Search for the cell housing the specified text and yield its [x, y] center coordinate. 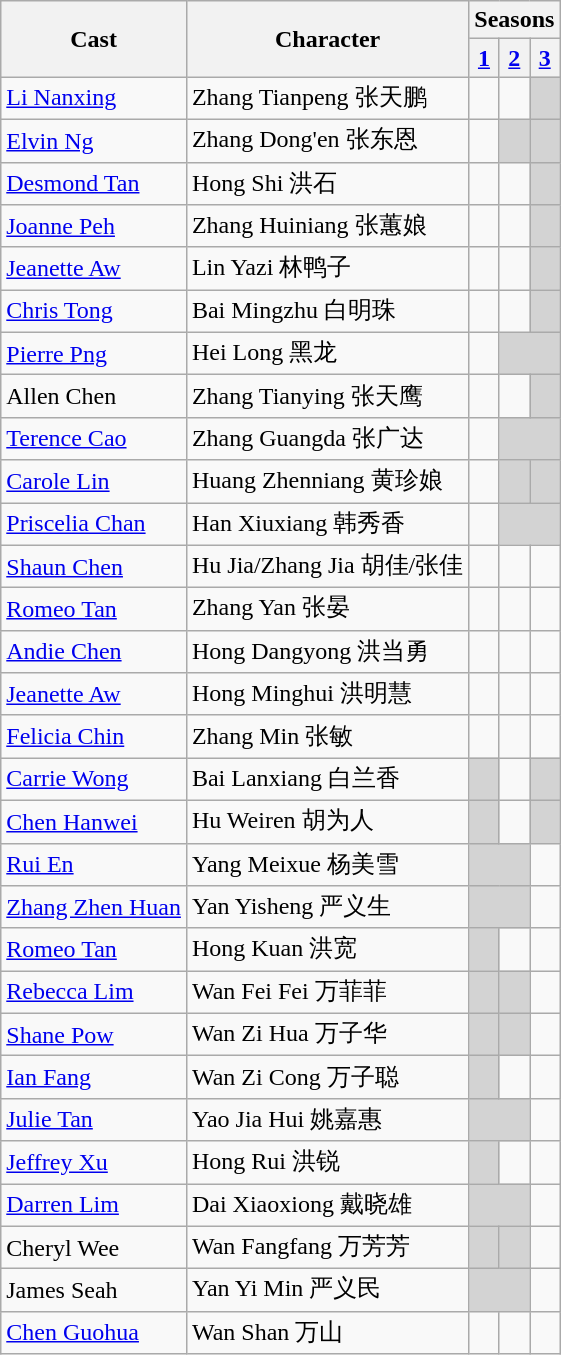
Pierre Png [94, 354]
Chen Hanwei [94, 822]
Carrie Wong [94, 780]
Andie Chen [94, 652]
Zhang Tianpeng 张天鹏 [327, 98]
Elvin Ng [94, 140]
Bai Lanxiang 白兰香 [327, 780]
Chen Guohua [94, 1332]
Li Nanxing [94, 98]
Julie Tan [94, 1120]
3 [545, 58]
Ian Fang [94, 1078]
Hong Kuan 洪宽 [327, 950]
Shaun Chen [94, 566]
Zhang Min 张敏 [327, 736]
Wan Fangfang 万芳芳 [327, 1248]
Cheryl Wee [94, 1248]
Hong Shi 洪石 [327, 184]
Allen Chen [94, 396]
Wan Zi Hua 万子华 [327, 1034]
Zhang Yan 张晏 [327, 610]
Zhang Dong'en 张东恩 [327, 140]
Rebecca Lim [94, 992]
Zhang Huiniang 张蕙娘 [327, 226]
Carole Lin [94, 482]
Cast [94, 39]
Han Xiuxiang 韩秀香 [327, 524]
Jeffrey Xu [94, 1162]
Zhang Tianying 张天鹰 [327, 396]
Yang Meixue 杨美雪 [327, 864]
Felicia Chin [94, 736]
Seasons [514, 20]
Hong Rui 洪锐 [327, 1162]
Darren Lim [94, 1206]
Rui En [94, 864]
Hong Minghui 洪明慧 [327, 694]
Joanne Peh [94, 226]
Priscelia Chan [94, 524]
Wan Shan 万山 [327, 1332]
Yan Yi Min 严义民 [327, 1290]
Chris Tong [94, 312]
Yao Jia Hui 姚嘉惠 [327, 1120]
Terence Cao [94, 438]
Huang Zhenniang 黄珍娘 [327, 482]
Hu Jia/Zhang Jia 胡佳/张佳 [327, 566]
Hong Dangyong 洪当勇 [327, 652]
Zhang Guangda 张广达 [327, 438]
Desmond Tan [94, 184]
James Seah [94, 1290]
Lin Yazi 林鸭子 [327, 268]
Shane Pow [94, 1034]
Bai Mingzhu 白明珠 [327, 312]
Zhang Zhen Huan [94, 908]
Character [327, 39]
Wan Fei Fei 万菲菲 [327, 992]
Wan Zi Cong 万子聪 [327, 1078]
2 [514, 58]
Dai Xiaoxiong 戴晓雄 [327, 1206]
Yan Yisheng 严义生 [327, 908]
Hu Weiren 胡为人 [327, 822]
1 [484, 58]
Hei Long 黑龙 [327, 354]
